From the cell containing the given text, extract its center point as [x, y] coordinate. 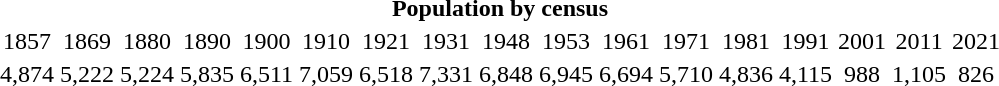
1961 [626, 41]
1991 [806, 41]
1948 [506, 41]
1931 [446, 41]
1880 [146, 41]
1900 [266, 41]
2011 [920, 41]
1921 [386, 41]
1981 [746, 41]
1953 [566, 41]
2001 [862, 41]
1869 [86, 41]
1971 [686, 41]
1890 [206, 41]
1910 [326, 41]
